Provide the [X, Y] coordinate of the cell's center where the given text is located.  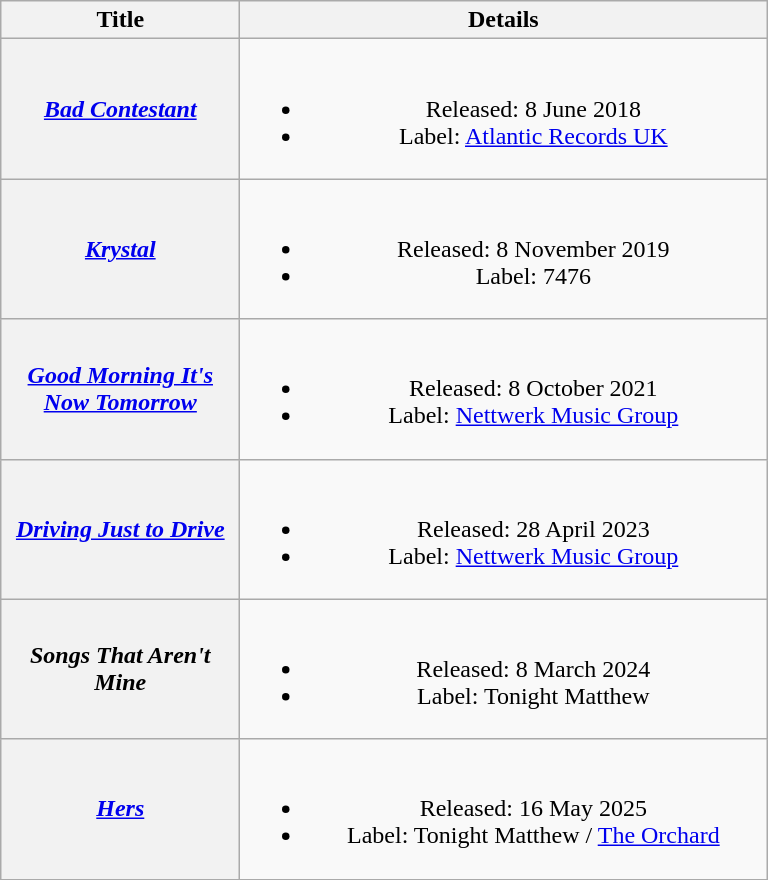
Driving Just to Drive [120, 529]
Released: 28 April 2023Label: Nettwerk Music Group [504, 529]
Released: 8 June 2018Label: Atlantic Records UK [504, 109]
Released: 16 May 2025Label: Tonight Matthew / The Orchard [504, 809]
Krystal [120, 249]
Title [120, 20]
Released: 8 October 2021Label: Nettwerk Music Group [504, 389]
Details [504, 20]
Songs That Aren't Mine [120, 669]
Good Morning It's Now Tomorrow [120, 389]
Released: 8 March 2024Label: Tonight Matthew [504, 669]
Bad Contestant [120, 109]
Released: 8 November 2019Label: 7476 [504, 249]
Hers [120, 809]
